Output the [x, y] coordinate of the center of the cell containing the given text.  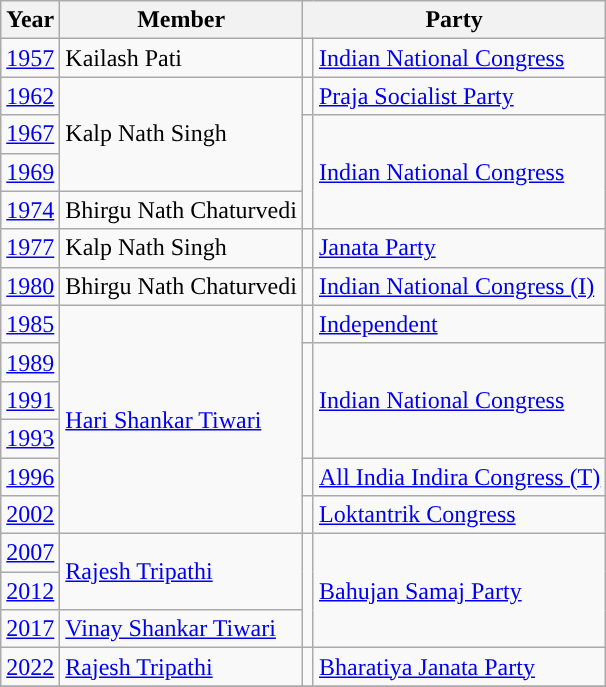
Indian National Congress (I) [459, 286]
1991 [30, 400]
1977 [30, 248]
2002 [30, 515]
1974 [30, 210]
1980 [30, 286]
Bharatiya Janata Party [459, 667]
Janata Party [459, 248]
Kailash Pati [182, 58]
Member [182, 20]
2007 [30, 553]
Independent [459, 324]
Bahujan Samaj Party [459, 591]
Vinay Shankar Tiwari [182, 629]
Party [454, 20]
1967 [30, 134]
Praja Socialist Party [459, 96]
1993 [30, 438]
1969 [30, 172]
Hari Shankar Tiwari [182, 419]
Year [30, 20]
1996 [30, 477]
1985 [30, 324]
Loktantrik Congress [459, 515]
2022 [30, 667]
1962 [30, 96]
1989 [30, 362]
2017 [30, 629]
2012 [30, 591]
1957 [30, 58]
All India Indira Congress (T) [459, 477]
